For the text-containing cell, return its midpoint in (x, y) coordinate format. 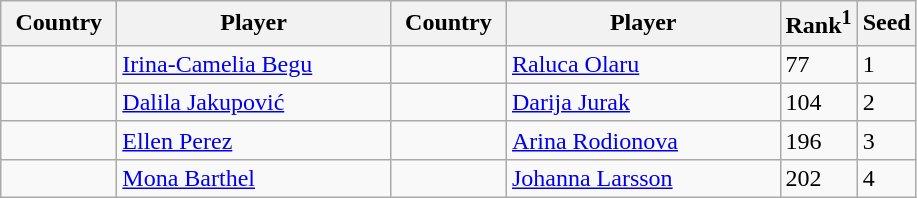
Rank1 (818, 24)
Arina Rodionova (643, 140)
77 (818, 64)
Seed (886, 24)
Raluca Olaru (643, 64)
Irina-Camelia Begu (254, 64)
2 (886, 102)
196 (818, 140)
4 (886, 178)
Mona Barthel (254, 178)
Dalila Jakupović (254, 102)
202 (818, 178)
1 (886, 64)
3 (886, 140)
Johanna Larsson (643, 178)
104 (818, 102)
Ellen Perez (254, 140)
Darija Jurak (643, 102)
